Identify which cell holds the provided text, then report its (x, y) central coordinate. 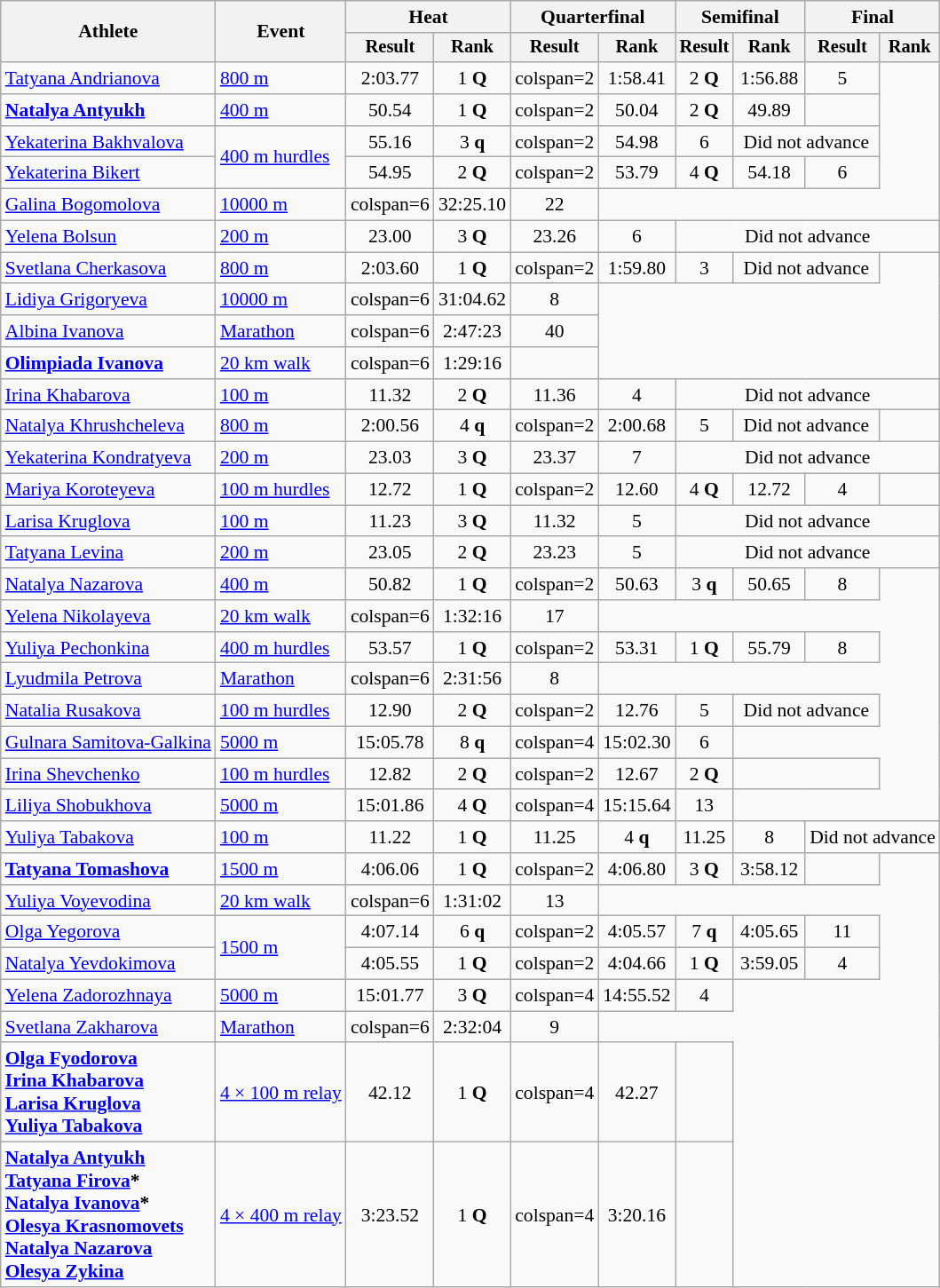
Athlete (108, 32)
Albina Ivanova (108, 331)
4:05.55 (391, 964)
Natalya Yevdokimova (108, 964)
50.63 (636, 584)
2:00.56 (391, 426)
12.90 (391, 711)
1:32:16 (472, 616)
Tatyana Tomashova (108, 869)
Natalya Antyukh (108, 110)
Lyudmila Petrova (108, 679)
12.60 (636, 490)
1:31:02 (472, 901)
23.37 (554, 458)
1:29:16 (472, 363)
7 q (705, 932)
4:05.65 (769, 932)
Natalya AntyukhTatyana Firova*Natalya Ivanova*Olesya KrasnomovetsNatalya NazarovaOlesya Zykina (108, 1214)
2:03.77 (391, 78)
15:01.77 (391, 996)
4 × 100 m relay (280, 1093)
50.82 (391, 584)
12.76 (636, 711)
Natalya Nazarova (108, 584)
53.57 (391, 648)
31:04.62 (472, 300)
2:47:23 (472, 331)
53.79 (636, 173)
1:59.80 (636, 268)
55.16 (391, 142)
Gulnara Samitova-Galkina (108, 743)
23.03 (391, 458)
Yelena Zadorozhnaya (108, 996)
Yekaterina Kondratyeva (108, 458)
Liliya Shobukhova (108, 806)
23.05 (391, 553)
50.65 (769, 584)
15:15.64 (636, 806)
Yuliya Voyevodina (108, 901)
Tatyana Andrianova (108, 78)
54.98 (636, 142)
Larisa Kruglova (108, 521)
50.54 (391, 110)
Yelena Bolsun (108, 237)
23.26 (554, 237)
2:32:04 (472, 1027)
12.82 (391, 774)
4:06.06 (391, 869)
Quarterfinal (593, 17)
Final (873, 17)
11.36 (554, 395)
4 × 400 m relay (280, 1214)
Olga Yegorova (108, 932)
Natalia Rusakova (108, 711)
Svetlana Cherkasova (108, 268)
Mariya Koroteyeva (108, 490)
4:04.66 (636, 964)
2:00.68 (636, 426)
17 (554, 616)
54.18 (769, 173)
Olga FyodorovaIrina KhabarovaLarisa KruglovaYuliya Tabakova (108, 1093)
6 q (472, 932)
23.23 (554, 553)
Event (280, 32)
32:25.10 (472, 205)
11.22 (391, 837)
Yuliya Pechonkina (108, 648)
49.89 (769, 110)
15:01.86 (391, 806)
Olimpiada Ivanova (108, 363)
7 (636, 458)
3:59.05 (769, 964)
11 (841, 932)
Yekaterina Bakhvalova (108, 142)
55.79 (769, 648)
22 (554, 205)
Lidiya Grigoryeva (108, 300)
4:06.80 (636, 869)
Svetlana Zakharova (108, 1027)
15:05.78 (391, 743)
11.23 (391, 521)
4:07.14 (391, 932)
Galina Bogomolova (108, 205)
53.31 (636, 648)
Yuliya Tabakova (108, 837)
3:20.16 (636, 1214)
2:31:56 (472, 679)
8 q (472, 743)
3:23.52 (391, 1214)
50.04 (636, 110)
15:02.30 (636, 743)
Yelena Nikolayeva (108, 616)
Natalya Khrushcheleva (108, 426)
Heat (428, 17)
Irina Khabarova (108, 395)
Semifinal (740, 17)
1:58.41 (636, 78)
2:03.60 (391, 268)
9 (554, 1027)
12.67 (636, 774)
54.95 (391, 173)
1:56.88 (769, 78)
14:55.52 (636, 996)
3:58.12 (769, 869)
40 (554, 331)
23.00 (391, 237)
4:05.57 (636, 932)
Irina Shevchenko (108, 774)
3 (705, 268)
Yekaterina Bikert (108, 173)
42.12 (391, 1093)
42.27 (636, 1093)
Tatyana Levina (108, 553)
